Extract the (X, Y) coordinate from the center of the cell holding the provided text.  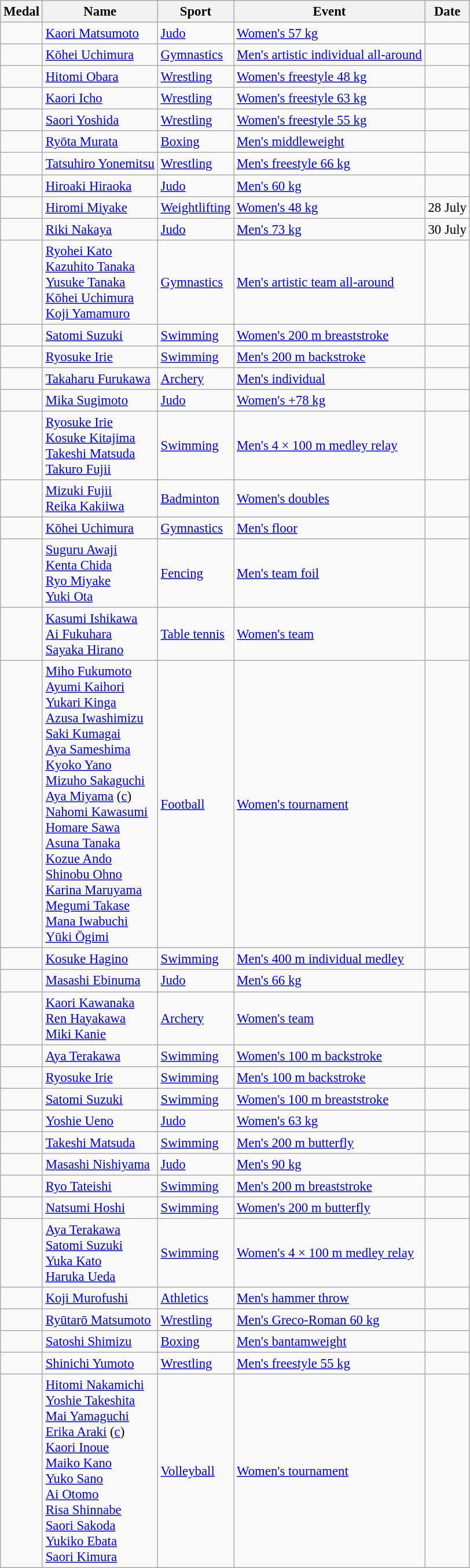
Women's freestyle 48 kg (329, 77)
Men's 90 kg (329, 1165)
Ryosuke IrieKosuke KitajimaTakeshi MatsudaTakuro Fujii (100, 446)
Men's 200 m backstroke (329, 357)
Hitomi Obara (100, 77)
Men's artistic team all-around (329, 282)
Women's 200 m butterfly (329, 1208)
Badminton (196, 499)
Women's freestyle 63 kg (329, 98)
Shinichi Yumoto (100, 1364)
Ryūtarō Matsumoto (100, 1320)
Women's 4 × 100 m medley relay (329, 1254)
Women's 57 kg (329, 34)
Women's 200 m breaststroke (329, 335)
Men's artistic individual all-around (329, 55)
Men's 66 kg (329, 981)
Table tennis (196, 634)
Men's 100 m backstroke (329, 1077)
28 July (447, 207)
Ryohei KatoKazuhito TanakaYusuke TanakaKōhei UchimuraKoji Yamamuro (100, 282)
Event (329, 12)
Men's 400 m individual medley (329, 959)
Ryo Tateishi (100, 1186)
Sport (196, 12)
Men's freestyle 66 kg (329, 164)
Natsumi Hoshi (100, 1208)
Date (447, 12)
Women's doubles (329, 499)
Hiroaki Hiraoka (100, 186)
Yoshie Ueno (100, 1121)
Volleyball (196, 1471)
Men's 200 m breaststroke (329, 1186)
Men's floor (329, 528)
Medal (22, 12)
Men's 200 m butterfly (329, 1143)
Hitomi NakamichiYoshie TakeshitaMai YamaguchiErika Araki (c)Kaori InoueMaiko KanoYuko SanoAi OtomoRisa ShinnabeSaori SakodaYukiko EbataSaori Kimura (100, 1471)
Aya Terakawa (100, 1056)
Saori Yoshida (100, 120)
Aya TerakawaSatomi SuzukiYuka KatoHaruka Ueda (100, 1254)
Men's 73 kg (329, 229)
Men's freestyle 55 kg (329, 1364)
Athletics (196, 1298)
Women's 100 m breaststroke (329, 1099)
Kosuke Hagino (100, 959)
Koji Murofushi (100, 1298)
Weightlifting (196, 207)
Kaori KawanakaRen HayakawaMiki Kanie (100, 1018)
Football (196, 805)
Men's 60 kg (329, 186)
Women's 100 m backstroke (329, 1056)
Women's 63 kg (329, 1121)
Masashi Ebinuma (100, 981)
Takaharu Furukawa (100, 379)
Men's Greco-Roman 60 kg (329, 1320)
Kasumi IshikawaAi FukuharaSayaka Hirano (100, 634)
Riki Nakaya (100, 229)
Men's bantamweight (329, 1342)
Kaori Icho (100, 98)
Hiromi Miyake (100, 207)
Name (100, 12)
Men's middleweight (329, 142)
Fencing (196, 573)
Women's +78 kg (329, 401)
Men's hammer throw (329, 1298)
30 July (447, 229)
Satoshi Shimizu (100, 1342)
Tatsuhiro Yonemitsu (100, 164)
Men's 4 × 100 m medley relay (329, 446)
Ryōta Murata (100, 142)
Takeshi Matsuda (100, 1143)
Men's team foil (329, 573)
Kaori Matsumoto (100, 34)
Men's individual (329, 379)
Masashi Nishiyama (100, 1165)
Women's freestyle 55 kg (329, 120)
Mika Sugimoto (100, 401)
Suguru AwajiKenta ChidaRyo MiyakeYuki Ota (100, 573)
Mizuki FujiiReika Kakiiwa (100, 499)
Women's 48 kg (329, 207)
